Find where the given text appears and provide that cell's center as (X, Y) coordinate. 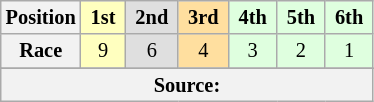
1st (104, 17)
Position (41, 17)
6 (152, 51)
4th (253, 17)
2nd (152, 17)
Source: (187, 85)
1 (349, 51)
Race (41, 51)
2 (301, 51)
3 (253, 51)
5th (301, 17)
6th (349, 17)
4 (203, 51)
3rd (203, 17)
9 (104, 51)
